Output the [x, y] coordinate of the center of the cell containing the given text.  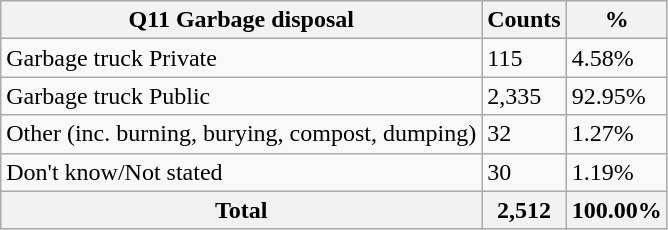
Total [242, 210]
1.19% [616, 172]
100.00% [616, 210]
Q11 Garbage disposal [242, 20]
2,512 [524, 210]
Garbage truck Private [242, 58]
2,335 [524, 96]
Counts [524, 20]
Don't know/Not stated [242, 172]
30 [524, 172]
4.58% [616, 58]
32 [524, 134]
115 [524, 58]
1.27% [616, 134]
92.95% [616, 96]
% [616, 20]
Garbage truck Public [242, 96]
Other (inc. burning, burying, compost, dumping) [242, 134]
